Detect which cell encompasses the target text, then output its (X, Y) center coordinate. 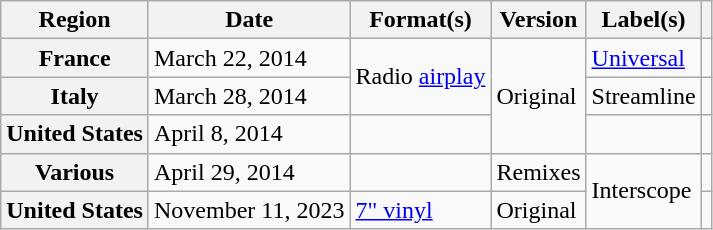
March 28, 2014 (248, 96)
March 22, 2014 (248, 58)
April 29, 2014 (248, 172)
Date (248, 20)
November 11, 2023 (248, 210)
April 8, 2014 (248, 134)
Format(s) (420, 20)
7" vinyl (420, 210)
Interscope (644, 191)
Italy (75, 96)
France (75, 58)
Streamline (644, 96)
Radio airplay (420, 77)
Version (538, 20)
Label(s) (644, 20)
Remixes (538, 172)
Universal (644, 58)
Various (75, 172)
Region (75, 20)
